Identify which cell holds the provided text, then report its (X, Y) central coordinate. 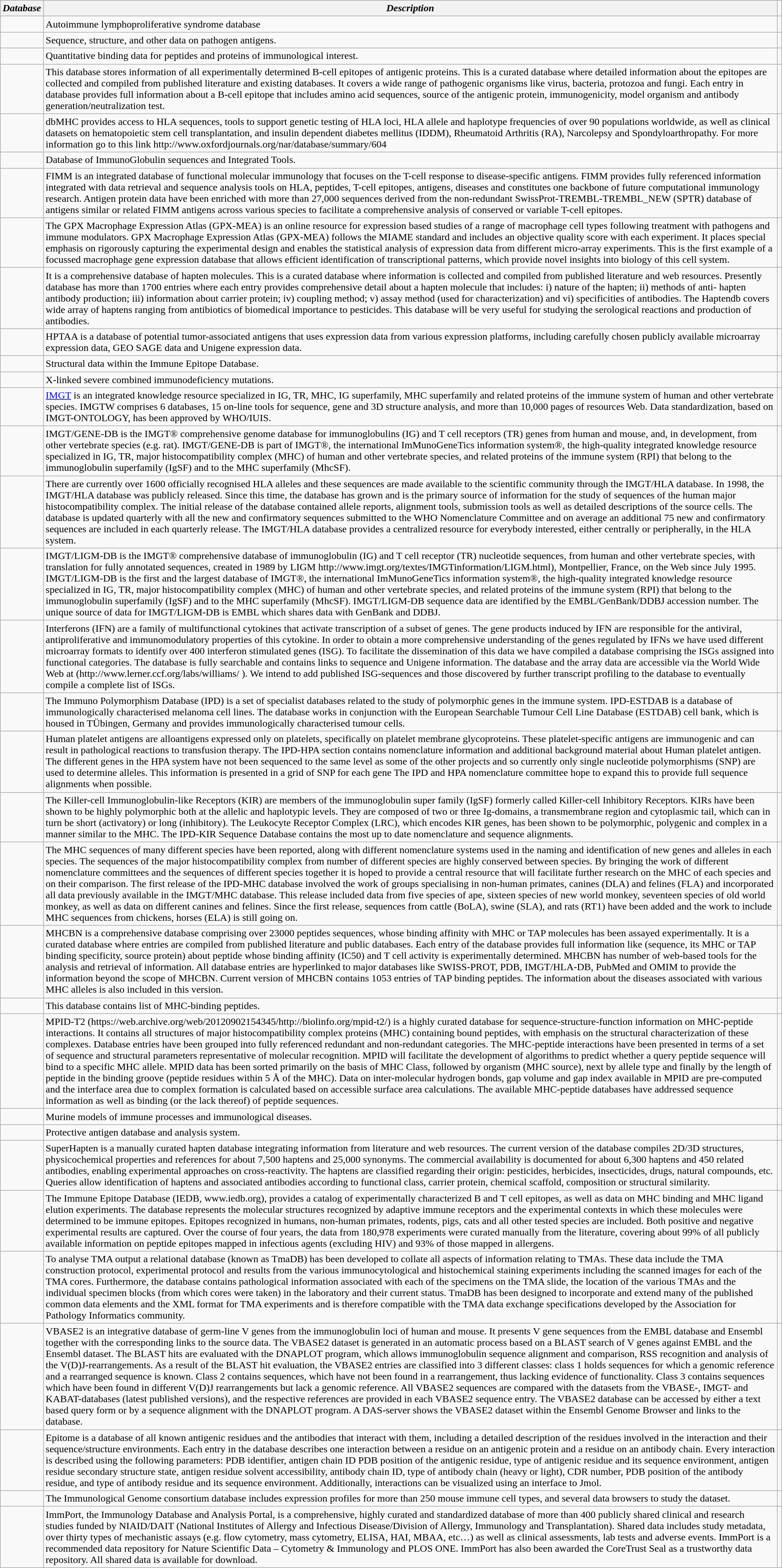
Description (410, 8)
Database (22, 8)
Structural data within the Immune Epitope Database. (410, 363)
Murine models of immune processes and immunological diseases. (410, 1116)
Protective antigen database and analysis system. (410, 1132)
Database of ImmunoGlobulin sequences and Integrated Tools. (410, 160)
Quantitative binding data for peptides and proteins of immunological interest. (410, 56)
Autoimmune lymphoproliferative syndrome database (410, 24)
X-linked severe combined immunodeficiency mutations. (410, 380)
Sequence, structure, and other data on pathogen antigens. (410, 40)
This database contains list of MHC-binding peptides. (410, 1006)
